Extract the [x, y] coordinate from the center of the cell holding the provided text.  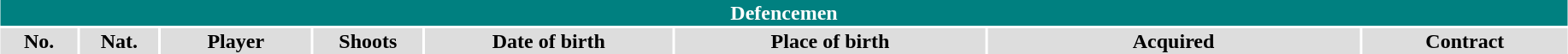
Contract [1465, 41]
Shoots [368, 41]
Place of birth [830, 41]
No. [39, 41]
Date of birth [549, 41]
Acquired [1173, 41]
Defencemen [783, 13]
Nat. [120, 41]
Player [236, 41]
